Locate the cell with the specified text and output its [x, y] center coordinate. 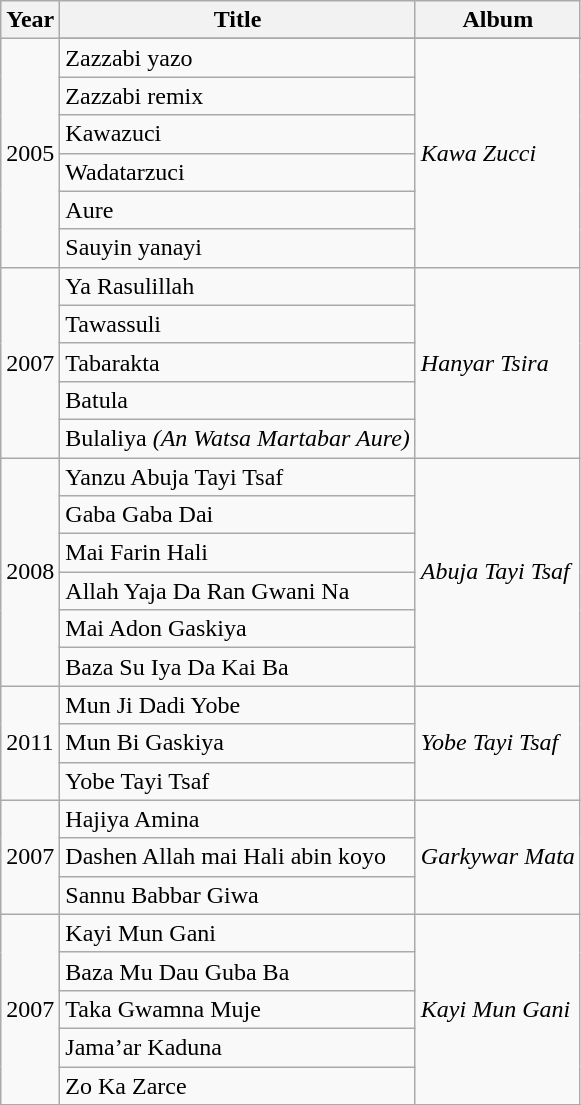
Garkywar Mata [498, 857]
Album [498, 20]
Sauyin yanayi [238, 248]
Mai Adon Gaskiya [238, 629]
Dashen Allah mai Hali abin koyo [238, 857]
2011 [30, 743]
Mun Bi Gaskiya [238, 743]
Zo Ka Zarce [238, 1085]
Mun Ji Dadi Yobe [238, 705]
2005 [30, 153]
2008 [30, 572]
Year [30, 20]
Hajiya Amina [238, 819]
Kawa Zucci [498, 153]
Bulaliya (An Watsa Martabar Aure) [238, 438]
Sannu Babbar Giwa [238, 895]
Title [238, 20]
Yanzu Abuja Tayi Tsaf [238, 477]
Zazzabi remix [238, 96]
Hanyar Tsira [498, 362]
Ya Rasulillah [238, 286]
Wadatarzuci [238, 172]
Aure [238, 210]
Taka Gwamna Muje [238, 1009]
Kawazuci [238, 134]
Baza Mu Dau Guba Ba [238, 971]
Tabarakta [238, 362]
Jama’ar Kaduna [238, 1047]
Abuja Tayi Tsaf [498, 572]
Gaba Gaba Dai [238, 515]
Batula [238, 400]
Allah Yaja Da Ran Gwani Na [238, 591]
Zazzabi yazo [238, 58]
Baza Su Iya Da Kai Ba [238, 667]
Tawassuli [238, 324]
Mai Farin Hali [238, 553]
